Extract the [X, Y] coordinate from the center of the cell holding the provided text.  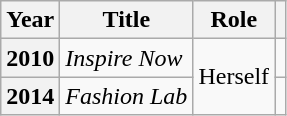
Title [126, 20]
Year [30, 20]
2010 [30, 58]
Inspire Now [126, 58]
Fashion Lab [126, 96]
Herself [234, 77]
2014 [30, 96]
Role [234, 20]
